From the cell containing the given text, extract its center point as [X, Y] coordinate. 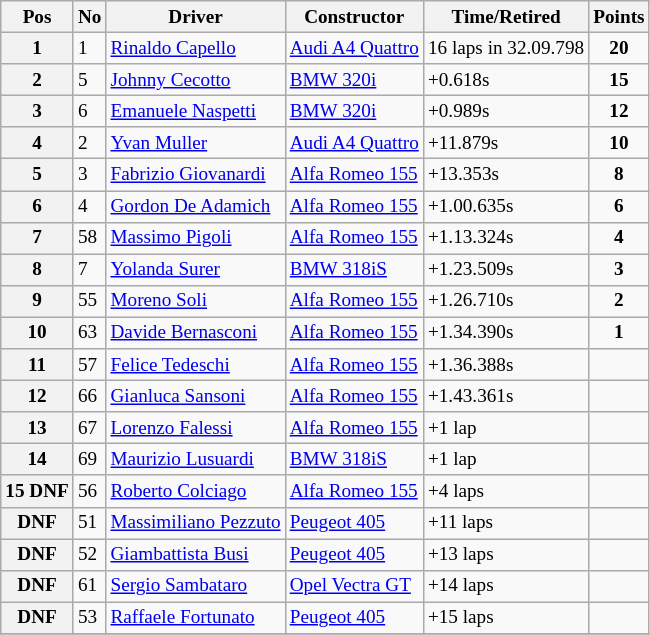
63 [90, 333]
Yolanda Surer [196, 270]
+1.00.635s [506, 206]
+0.618s [506, 80]
Johnny Cecotto [196, 80]
66 [90, 396]
56 [90, 491]
15 DNF [38, 491]
15 [619, 80]
+1.23.509s [506, 270]
+0.989s [506, 111]
Raffaele Fortunato [196, 618]
Opel Vectra GT [354, 586]
Massimo Pigoli [196, 238]
Time/Retired [506, 17]
Moreno Soli [196, 301]
+13 laps [506, 554]
52 [90, 554]
Rinaldo Capello [196, 48]
Fabrizio Giovanardi [196, 175]
Gordon De Adamich [196, 206]
+13.353s [506, 175]
Pos [38, 17]
55 [90, 301]
69 [90, 460]
Felice Tedeschi [196, 365]
+1.26.710s [506, 301]
+14 laps [506, 586]
61 [90, 586]
Gianluca Sansoni [196, 396]
+1.13.324s [506, 238]
Emanuele Naspetti [196, 111]
53 [90, 618]
13 [38, 428]
11 [38, 365]
Driver [196, 17]
Lorenzo Falessi [196, 428]
+1.36.388s [506, 365]
57 [90, 365]
+11.879s [506, 143]
+15 laps [506, 618]
Points [619, 17]
+1.43.361s [506, 396]
Constructor [354, 17]
9 [38, 301]
Sergio Sambataro [196, 586]
Roberto Colciago [196, 491]
16 laps in 32.09.798 [506, 48]
+11 laps [506, 523]
No [90, 17]
Davide Bernasconi [196, 333]
67 [90, 428]
51 [90, 523]
20 [619, 48]
58 [90, 238]
Massimiliano Pezzuto [196, 523]
Giambattista Busi [196, 554]
Maurizio Lusuardi [196, 460]
+4 laps [506, 491]
14 [38, 460]
Yvan Muller [196, 143]
+1.34.390s [506, 333]
